Pinpoint the cell where the given text exists, returning its [x, y] midpoint coordinate. 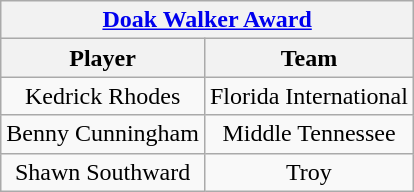
Kedrick Rhodes [103, 96]
Troy [308, 172]
Middle Tennessee [308, 134]
Shawn Southward [103, 172]
Team [308, 58]
Doak Walker Award [208, 20]
Player [103, 58]
Florida International [308, 96]
Benny Cunningham [103, 134]
